For the text-containing cell, return its midpoint in [x, y] coordinate format. 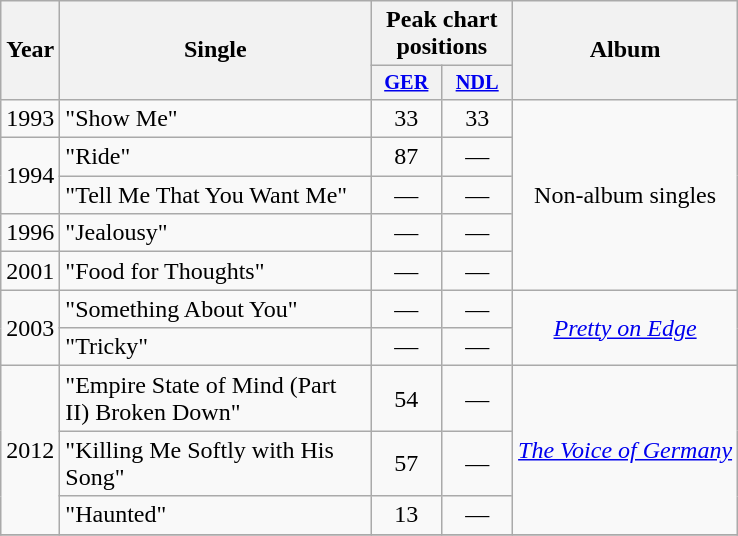
The Voice of Germany [626, 450]
Single [216, 50]
"Tricky" [216, 347]
"Food for Thoughts" [216, 271]
Pretty on Edge [626, 328]
54 [406, 398]
1993 [30, 118]
"Something About You" [216, 309]
Non-album singles [626, 194]
NDL [478, 83]
GER [406, 83]
57 [406, 464]
2012 [30, 450]
2001 [30, 271]
1996 [30, 233]
"Empire State of Mind (Part II) Broken Down" [216, 398]
1994 [30, 176]
"Show Me" [216, 118]
Album [626, 50]
"Haunted" [216, 515]
"Jealousy" [216, 233]
13 [406, 515]
"Ride" [216, 157]
Year [30, 50]
87 [406, 157]
2003 [30, 328]
"Tell Me That You Want Me" [216, 195]
"Killing Me Softly with His Song" [216, 464]
Peak chart positions [442, 34]
